Return (X, Y) of the center of cell containing provided text 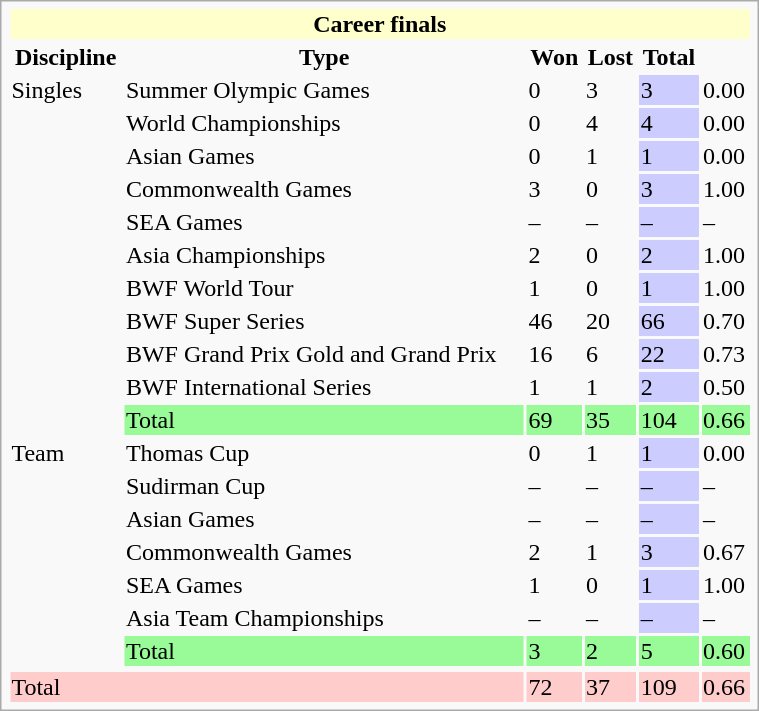
Summer Olympic Games (324, 90)
Career finals (380, 24)
BWF Grand Prix Gold and Grand Prix (324, 354)
0.73 (726, 354)
0.50 (726, 387)
Asia Championships (324, 255)
35 (611, 420)
Singles (66, 255)
5 (668, 651)
104 (668, 420)
Type (324, 57)
37 (611, 687)
World Championships (324, 123)
Lost (611, 57)
BWF World Tour (324, 288)
69 (554, 420)
0.67 (726, 552)
72 (554, 687)
0.70 (726, 321)
BWF Super Series (324, 321)
6 (611, 354)
22 (668, 354)
Asia Team Championships (324, 618)
Thomas Cup (324, 453)
0.60 (726, 651)
BWF International Series (324, 387)
Discipline (66, 57)
20 (611, 321)
16 (554, 354)
Won (554, 57)
Team (66, 552)
109 (668, 687)
66 (668, 321)
Sudirman Cup (324, 486)
46 (554, 321)
